Pinpoint the cell where the given text exists, returning its (x, y) midpoint coordinate. 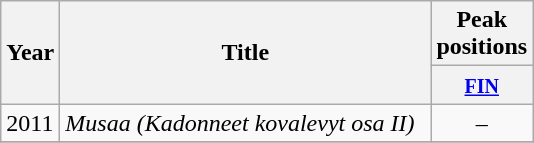
Musaa (Kadonneet kovalevyt osa II) (246, 123)
Year (30, 52)
Peak positions (482, 34)
Title (246, 52)
2011 (30, 123)
– (482, 123)
FIN (482, 85)
